Find where the given text appears and provide that cell's center as [x, y] coordinate. 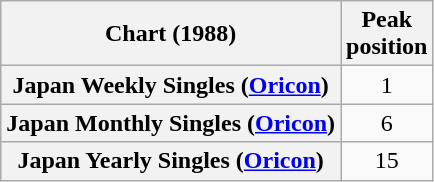
1 [387, 85]
Japan Monthly Singles (Oricon) [171, 123]
6 [387, 123]
Japan Yearly Singles (Oricon) [171, 161]
15 [387, 161]
Peakposition [387, 34]
Chart (1988) [171, 34]
Japan Weekly Singles (Oricon) [171, 85]
